Identify which cell holds the provided text, then report its [x, y] central coordinate. 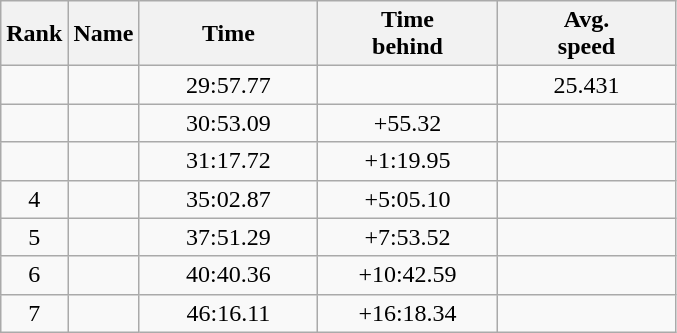
Avg.speed [586, 34]
Time [228, 34]
37:51.29 [228, 237]
Rank [34, 34]
+7:53.52 [408, 237]
Name [104, 34]
30:53.09 [228, 123]
25.431 [586, 85]
7 [34, 313]
5 [34, 237]
+55.32 [408, 123]
40:40.36 [228, 275]
Timebehind [408, 34]
+1:19.95 [408, 161]
35:02.87 [228, 199]
29:57.77 [228, 85]
31:17.72 [228, 161]
4 [34, 199]
46:16.11 [228, 313]
+10:42.59 [408, 275]
+5:05.10 [408, 199]
6 [34, 275]
+16:18.34 [408, 313]
